Identify which cell holds the provided text, then report its (x, y) central coordinate. 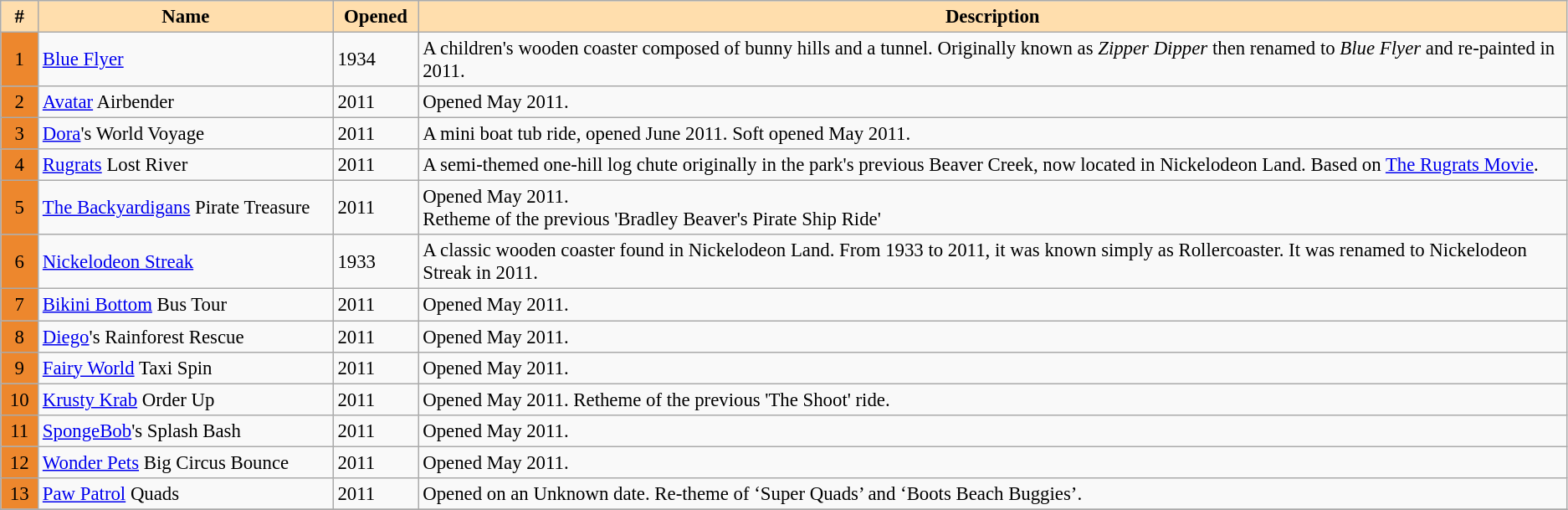
1934 (376, 60)
Dora's World Voyage (186, 134)
# (20, 17)
Paw Patrol Quads (186, 494)
The Backyardigans Pirate Treasure (186, 208)
11 (20, 430)
2 (20, 102)
9 (20, 368)
Diego's Rainforest Rescue (186, 337)
13 (20, 494)
Bikini Bottom Bus Tour (186, 305)
8 (20, 337)
Blue Flyer (186, 60)
Rugrats Lost River (186, 165)
7 (20, 305)
Name (186, 17)
4 (20, 165)
Opened May 2011.Retheme of the previous 'Bradley Beaver's Pirate Ship Ride' (992, 208)
1 (20, 60)
6 (20, 261)
Opened on an Unknown date. Re-theme of ‘Super Quads’ and ‘Boots Beach Buggies’. (992, 494)
Wonder Pets Big Circus Bounce (186, 462)
Fairy World Taxi Spin (186, 368)
5 (20, 208)
10 (20, 399)
Opened May 2011. Retheme of the previous 'The Shoot' ride. (992, 399)
12 (20, 462)
A mini boat tub ride, opened June 2011. Soft opened May 2011. (992, 134)
Nickelodeon Streak (186, 261)
A semi-themed one-hill log chute originally in the park's previous Beaver Creek, now located in Nickelodeon Land. Based on The Rugrats Movie. (992, 165)
Description (992, 17)
1933 (376, 261)
SpongeBob's Splash Bash (186, 430)
Avatar Airbender (186, 102)
Opened (376, 17)
Krusty Krab Order Up (186, 399)
3 (20, 134)
